Determine the (X, Y) coordinate at the center of the cell enclosing the given text.  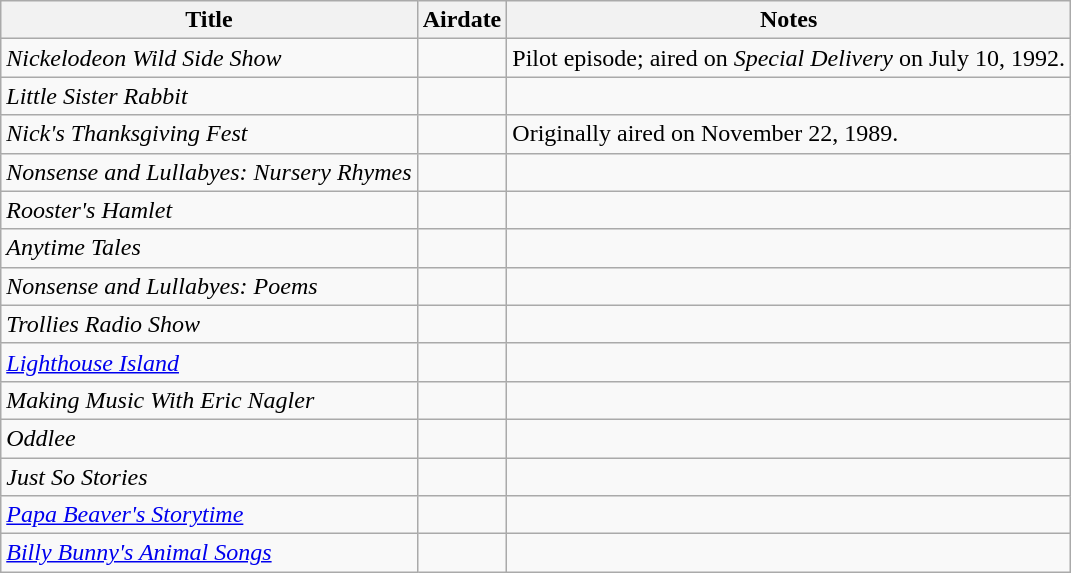
Title (209, 20)
Lighthouse Island (209, 362)
Trollies Radio Show (209, 324)
Just So Stories (209, 477)
Notes (789, 20)
Little Sister Rabbit (209, 96)
Rooster's Hamlet (209, 210)
Originally aired on November 22, 1989. (789, 134)
Papa Beaver's Storytime (209, 515)
Nonsense and Lullabyes: Poems (209, 286)
Pilot episode; aired on Special Delivery on July 10, 1992. (789, 58)
Billy Bunny's Animal Songs (209, 553)
Nonsense and Lullabyes: Nursery Rhymes (209, 172)
Making Music With Eric Nagler (209, 400)
Oddlee (209, 438)
Nick's Thanksgiving Fest (209, 134)
Nickelodeon Wild Side Show (209, 58)
Anytime Tales (209, 248)
Airdate (462, 20)
